Search for the cell housing the specified text and yield its (X, Y) center coordinate. 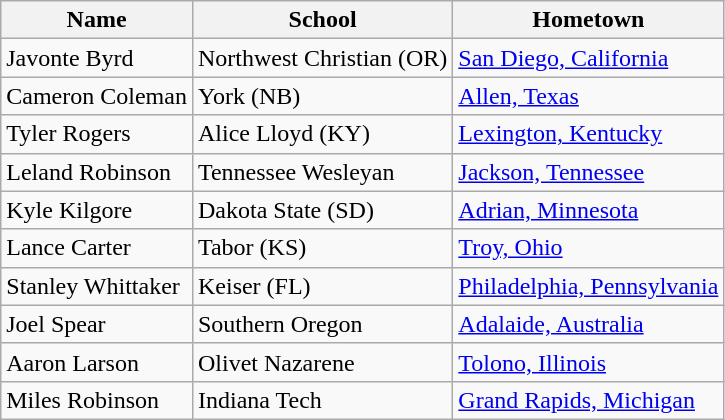
Name (97, 20)
Leland Robinson (97, 172)
Hometown (588, 20)
Dakota State (SD) (322, 210)
Southern Oregon (322, 324)
Tyler Rogers (97, 134)
Tabor (KS) (322, 248)
Northwest Christian (OR) (322, 58)
San Diego, California (588, 58)
Cameron Coleman (97, 96)
Lexington, Kentucky (588, 134)
School (322, 20)
Adrian, Minnesota (588, 210)
Tennessee Wesleyan (322, 172)
Alice Lloyd (KY) (322, 134)
Keiser (FL) (322, 286)
Joel Spear (97, 324)
Tolono, Illinois (588, 362)
Philadelphia, Pennsylvania (588, 286)
Stanley Whittaker (97, 286)
Grand Rapids, Michigan (588, 400)
Indiana Tech (322, 400)
Miles Robinson (97, 400)
Troy, Ohio (588, 248)
York (NB) (322, 96)
Lance Carter (97, 248)
Adalaide, Australia (588, 324)
Javonte Byrd (97, 58)
Allen, Texas (588, 96)
Jackson, Tennessee (588, 172)
Kyle Kilgore (97, 210)
Aaron Larson (97, 362)
Olivet Nazarene (322, 362)
